Detect which cell encompasses the target text, then output its [X, Y] center coordinate. 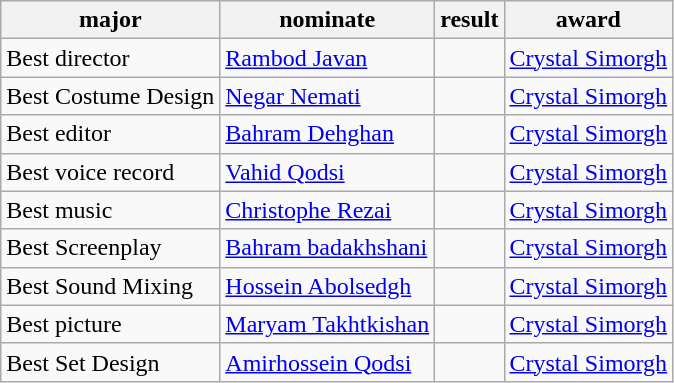
Best Sound Mixing [110, 286]
Vahid Qodsi [328, 172]
Best editor [110, 134]
Best music [110, 210]
nominate [328, 20]
Best picture [110, 324]
result [470, 20]
Bahram badakhshani [328, 248]
Christophe Rezai [328, 210]
Hossein Abolsedgh [328, 286]
Negar Nemati [328, 96]
Best Screenplay [110, 248]
Rambod Javan [328, 58]
award [588, 20]
Best voice record [110, 172]
Best Costume Design [110, 96]
Amirhossein Qodsi [328, 362]
major [110, 20]
Best Set Design [110, 362]
Best director [110, 58]
Maryam Takhtkishan [328, 324]
Bahram Dehghan [328, 134]
